Capture the cell that displays the provided text and extract its (X, Y) central coordinate. 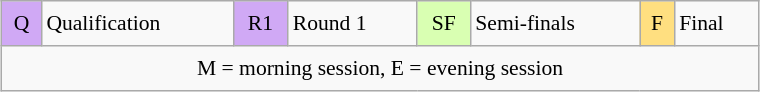
Qualification (137, 24)
SF (444, 24)
Semi-finals (555, 24)
F (657, 24)
Round 1 (353, 24)
Final (716, 24)
R1 (260, 24)
Q (22, 24)
M = morning session, E = evening session (380, 68)
